Detect which cell encompasses the target text, then output its [X, Y] center coordinate. 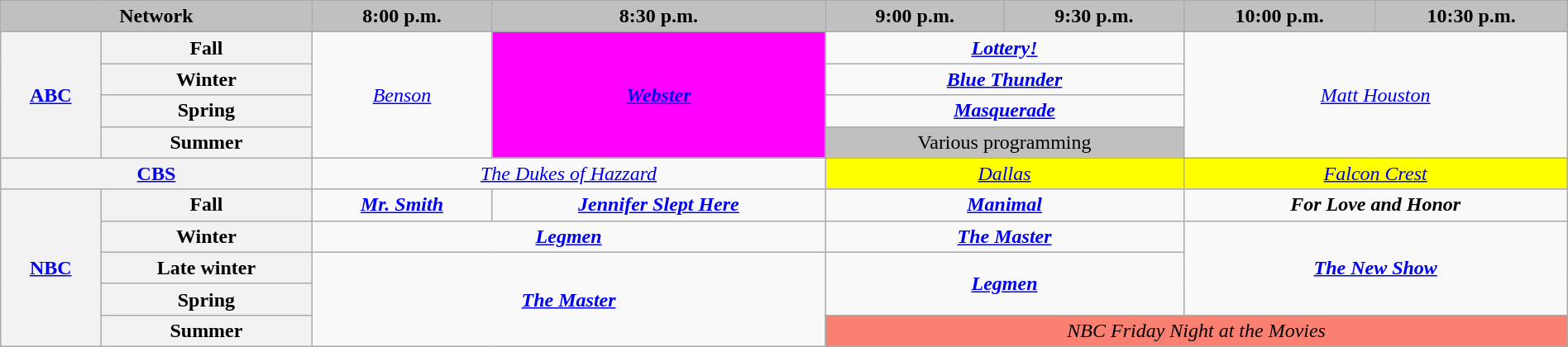
Jennifer Slept Here [658, 205]
Masquerade [1004, 111]
Matt Houston [1375, 95]
The New Show [1375, 268]
9:00 p.m. [915, 17]
CBS [156, 173]
Network [156, 17]
Various programming [1004, 142]
NBC Friday Night at the Movies [1196, 330]
Blue Thunder [1004, 79]
10:00 p.m. [1279, 17]
Benson [402, 95]
Mr. Smith [402, 205]
The Dukes of Hazzard [569, 173]
NBC [51, 268]
Dallas [1004, 173]
ABC [51, 95]
Webster [658, 95]
8:30 p.m. [658, 17]
For Love and Honor [1375, 205]
Manimal [1004, 205]
10:30 p.m. [1471, 17]
8:00 p.m. [402, 17]
Falcon Crest [1375, 173]
9:30 p.m. [1095, 17]
Lottery! [1004, 48]
Late winter [207, 268]
